From the cell containing the given text, extract its center point as (x, y) coordinate. 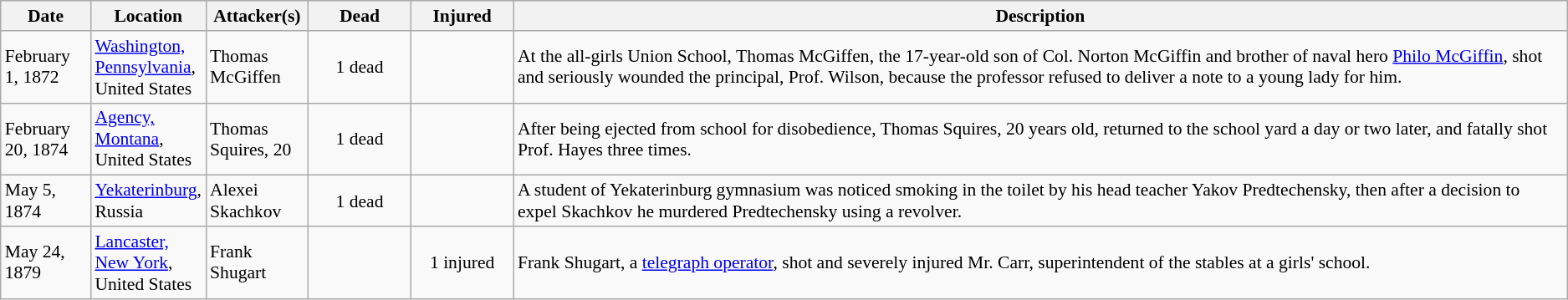
Date (46, 16)
Agency, Montana, United States (148, 139)
Frank Shugart (258, 262)
Location (148, 16)
May 24, 1879 (46, 262)
Alexei Skachkov (258, 201)
Thomas Squires, 20 (258, 139)
Frank Shugart, a telegraph operator, shot and severely injured Mr. Carr, superintendent of the stables at a girls' school. (1040, 262)
Description (1040, 16)
Dead (360, 16)
February 1, 1872 (46, 67)
1 injured (462, 262)
February 20, 1874 (46, 139)
Attacker(s) (258, 16)
May 5, 1874 (46, 201)
Injured (462, 16)
Washington, Pennsylvania, United States (148, 67)
Yekaterinburg, Russia (148, 201)
Thomas McGiffen (258, 67)
Lancaster, New York, United States (148, 262)
